Detect which cell encompasses the target text, then output its [x, y] center coordinate. 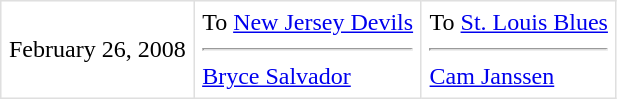
February 26, 2008 [98, 50]
To St. Louis Blues Cam Janssen [518, 50]
To New Jersey Devils Bryce Salvador [308, 50]
